Find where the given text appears and provide that cell's center as [x, y] coordinate. 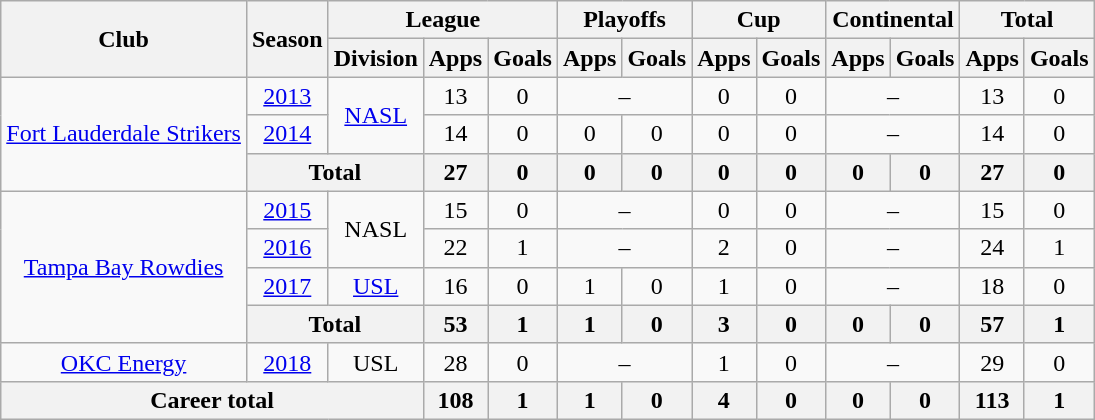
2017 [287, 286]
108 [455, 400]
113 [992, 400]
29 [992, 362]
Career total [212, 400]
Club [124, 39]
Fort Lauderdale Strikers [124, 134]
OKC Energy [124, 362]
4 [724, 400]
2 [724, 248]
Tampa Bay Rowdies [124, 267]
2015 [287, 210]
24 [992, 248]
18 [992, 286]
2018 [287, 362]
28 [455, 362]
Division [376, 58]
22 [455, 248]
Continental [893, 20]
57 [992, 324]
League [442, 20]
2016 [287, 248]
16 [455, 286]
Season [287, 39]
Playoffs [624, 20]
53 [455, 324]
3 [724, 324]
Cup [759, 20]
2013 [287, 96]
2014 [287, 134]
